Pinpoint the cell where the given text exists, returning its (x, y) midpoint coordinate. 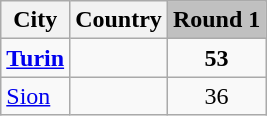
53 (216, 58)
36 (216, 96)
Turin (36, 58)
Round 1 (216, 20)
Sion (36, 96)
Country (119, 20)
City (36, 20)
